Detect which cell encompasses the target text, then output its (x, y) center coordinate. 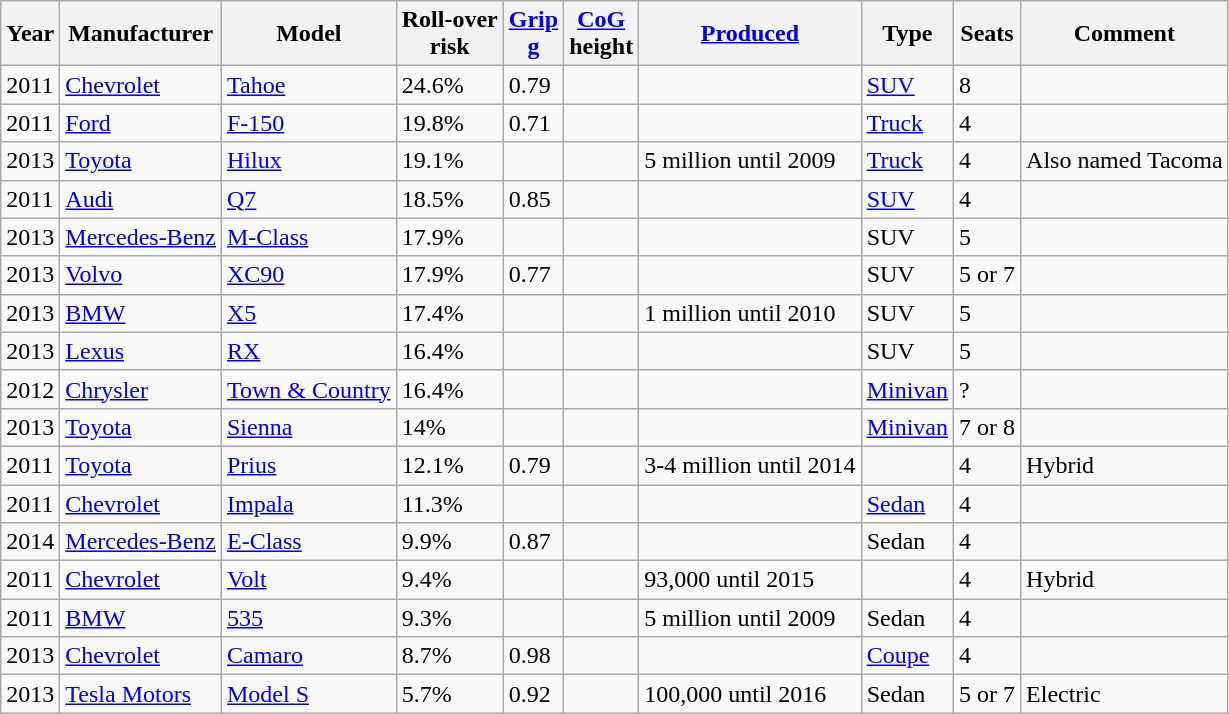
Tesla Motors (141, 694)
Volvo (141, 275)
Year (30, 34)
RX (308, 351)
11.3% (450, 503)
3-4 million until 2014 (750, 465)
12.1% (450, 465)
17.4% (450, 313)
9.9% (450, 542)
? (986, 389)
7 or 8 (986, 427)
X5 (308, 313)
Also named Tacoma (1125, 161)
Ford (141, 123)
Sienna (308, 427)
0.98 (533, 656)
Comment (1125, 34)
Hilux (308, 161)
Lexus (141, 351)
Audi (141, 199)
Tahoe (308, 85)
9.4% (450, 580)
535 (308, 618)
0.85 (533, 199)
XC90 (308, 275)
Town & Country (308, 389)
Roll-overrisk (450, 34)
Chrysler (141, 389)
E-Class (308, 542)
Q7 (308, 199)
0.77 (533, 275)
2012 (30, 389)
M-Class (308, 237)
1 million until 2010 (750, 313)
2014 (30, 542)
Coupe (907, 656)
F-150 (308, 123)
100,000 until 2016 (750, 694)
0.87 (533, 542)
Gripg (533, 34)
19.8% (450, 123)
5.7% (450, 694)
0.71 (533, 123)
Electric (1125, 694)
9.3% (450, 618)
8.7% (450, 656)
Type (907, 34)
24.6% (450, 85)
19.1% (450, 161)
Camaro (308, 656)
8 (986, 85)
Prius (308, 465)
0.92 (533, 694)
Volt (308, 580)
93,000 until 2015 (750, 580)
18.5% (450, 199)
Manufacturer (141, 34)
Produced (750, 34)
Seats (986, 34)
CoGheight (602, 34)
Impala (308, 503)
Model (308, 34)
Model S (308, 694)
14% (450, 427)
